Return (X, Y) of the center of cell containing provided text 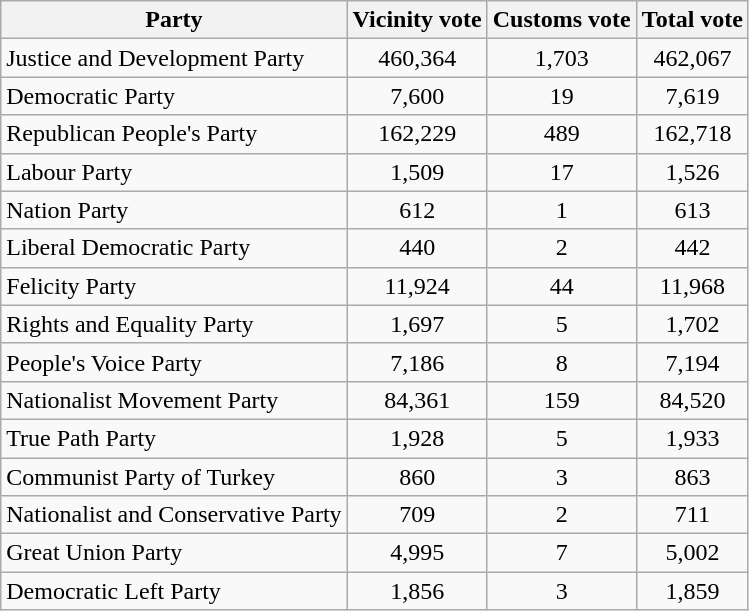
True Path Party (174, 438)
84,520 (692, 400)
8 (562, 362)
1,702 (692, 324)
1 (562, 210)
440 (417, 248)
7,619 (692, 96)
7,194 (692, 362)
7 (562, 553)
7,600 (417, 96)
1,928 (417, 438)
5,002 (692, 553)
Party (174, 20)
Nation Party (174, 210)
462,067 (692, 58)
159 (562, 400)
11,924 (417, 286)
44 (562, 286)
1,697 (417, 324)
1,859 (692, 591)
19 (562, 96)
711 (692, 515)
Felicity Party (174, 286)
Great Union Party (174, 553)
Democratic Left Party (174, 591)
1,526 (692, 172)
Labour Party (174, 172)
17 (562, 172)
Customs vote (562, 20)
Rights and Equality Party (174, 324)
612 (417, 210)
1,509 (417, 172)
Liberal Democratic Party (174, 248)
863 (692, 477)
162,229 (417, 134)
860 (417, 477)
460,364 (417, 58)
Vicinity vote (417, 20)
Communist Party of Turkey (174, 477)
11,968 (692, 286)
Republican People's Party (174, 134)
613 (692, 210)
Nationalist Movement Party (174, 400)
7,186 (417, 362)
162,718 (692, 134)
1,856 (417, 591)
Justice and Development Party (174, 58)
1,933 (692, 438)
442 (692, 248)
Democratic Party (174, 96)
489 (562, 134)
709 (417, 515)
People's Voice Party (174, 362)
1,703 (562, 58)
Nationalist and Conservative Party (174, 515)
Total vote (692, 20)
4,995 (417, 553)
84,361 (417, 400)
